Determine the (X, Y) coordinate at the center of the cell enclosing the given text.  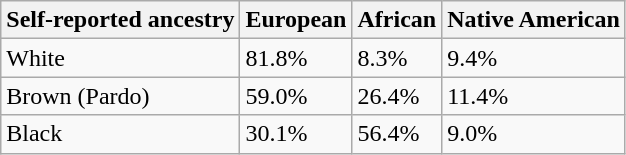
Self-reported ancestry (120, 20)
African (397, 20)
26.4% (397, 96)
Brown (Pardo) (120, 96)
56.4% (397, 134)
Black (120, 134)
White (120, 58)
European (296, 20)
11.4% (534, 96)
81.8% (296, 58)
8.3% (397, 58)
30.1% (296, 134)
59.0% (296, 96)
9.0% (534, 134)
9.4% (534, 58)
Native American (534, 20)
